Capture the cell that displays the provided text and extract its [X, Y] central coordinate. 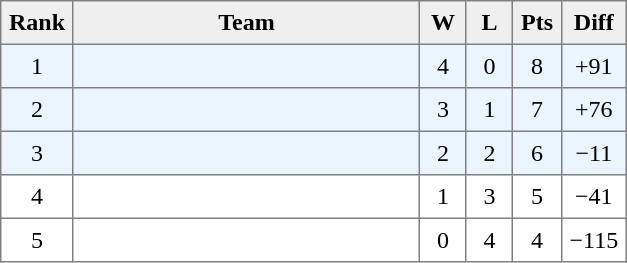
−11 [594, 153]
Rank [38, 23]
6 [537, 153]
Diff [594, 23]
+91 [594, 66]
−41 [594, 197]
+76 [594, 110]
7 [537, 110]
−115 [594, 240]
Team [246, 23]
Pts [537, 23]
W [443, 23]
L [489, 23]
8 [537, 66]
